Scan for the cell matching the given text and deliver its [x, y] coordinate at center. 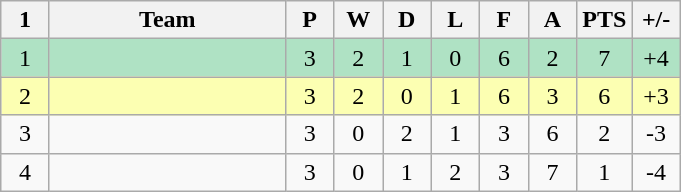
P [310, 20]
+4 [656, 58]
-4 [656, 172]
-3 [656, 134]
W [358, 20]
Team [167, 20]
+/- [656, 20]
F [504, 20]
4 [26, 172]
A [552, 20]
+3 [656, 96]
L [456, 20]
D [406, 20]
PTS [604, 20]
